Identify which cell holds the provided text, then report its (X, Y) central coordinate. 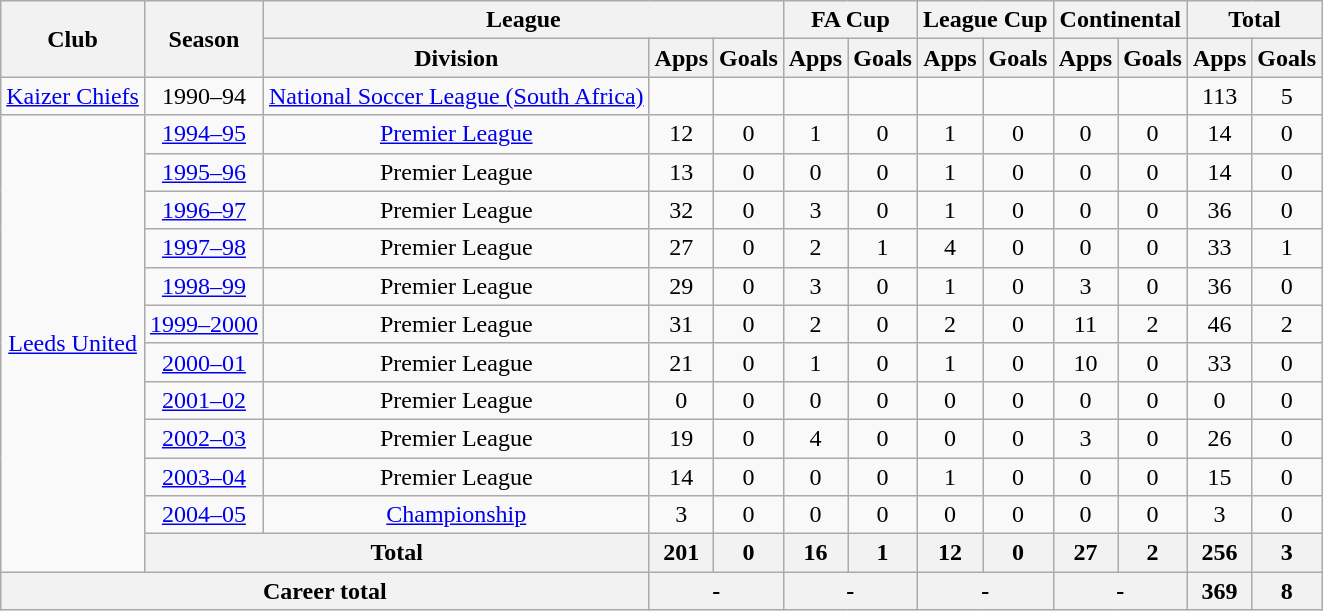
201 (681, 553)
19 (681, 438)
Division (456, 58)
Kaizer Chiefs (73, 96)
8 (1287, 591)
League Cup (985, 20)
29 (681, 286)
256 (1219, 553)
FA Cup (850, 20)
5 (1287, 96)
1999–2000 (204, 324)
2001–02 (204, 400)
10 (1085, 362)
Season (204, 39)
11 (1085, 324)
46 (1219, 324)
Career total (325, 591)
1996–97 (204, 210)
Continental (1120, 20)
1998–99 (204, 286)
2004–05 (204, 515)
369 (1219, 591)
26 (1219, 438)
1994–95 (204, 134)
1995–96 (204, 172)
1997–98 (204, 248)
2000–01 (204, 362)
2002–03 (204, 438)
21 (681, 362)
13 (681, 172)
113 (1219, 96)
Leeds United (73, 344)
Club (73, 39)
32 (681, 210)
15 (1219, 477)
2003–04 (204, 477)
1990–94 (204, 96)
16 (815, 553)
League (523, 20)
Championship (456, 515)
31 (681, 324)
National Soccer League (South Africa) (456, 96)
